Search for the cell housing the specified text and yield its (X, Y) center coordinate. 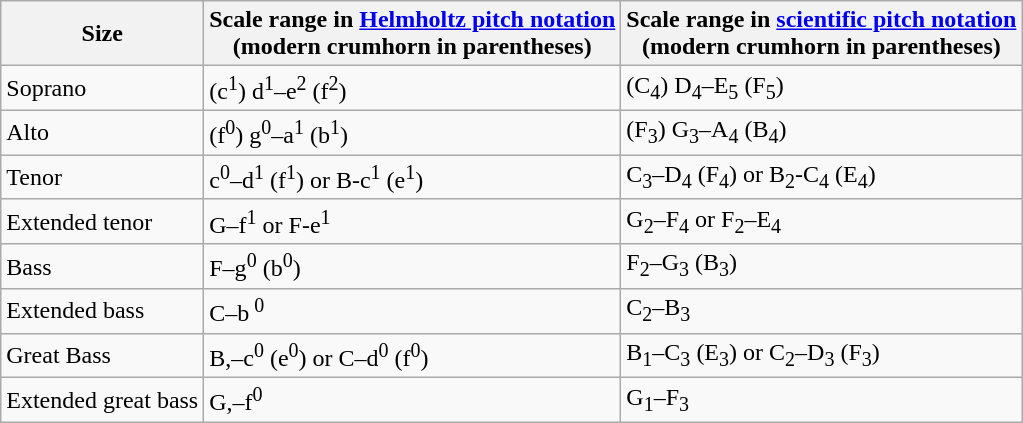
Extended bass (102, 312)
G,–f0 (412, 400)
(F3) G3–A4 (B4) (822, 132)
Soprano (102, 88)
(c1) d1–e2 (f2) (412, 88)
(C4) D4–E5 (F5) (822, 88)
Tenor (102, 178)
G–f1 or F-e1 (412, 222)
C2–B3 (822, 312)
Extended great bass (102, 400)
C3–D4 (F4) or B2-C4 (E4) (822, 178)
(f0) g0–a1 (b1) (412, 132)
c0–d1 (f1) or B-c1 (e1) (412, 178)
F–g0 (b0) (412, 266)
B1–C3 (E3) or C2–D3 (F3) (822, 356)
Scale range in Helmholtz pitch notation(modern crumhorn in parentheses) (412, 34)
G1–F3 (822, 400)
F2–G3 (B3) (822, 266)
Scale range in scientific pitch notation(modern crumhorn in parentheses) (822, 34)
Extended tenor (102, 222)
G2–F4 or F2–E4 (822, 222)
Bass (102, 266)
Alto (102, 132)
C–b 0 (412, 312)
B,–c0 (e0) or C–d0 (f0) (412, 356)
Size (102, 34)
Great Bass (102, 356)
